Detect which cell encompasses the target text, then output its [X, Y] center coordinate. 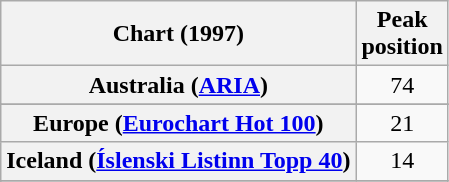
21 [402, 123]
Europe (Eurochart Hot 100) [178, 123]
Chart (1997) [178, 34]
Peakposition [402, 34]
74 [402, 85]
Australia (ARIA) [178, 85]
14 [402, 161]
Iceland (Íslenski Listinn Topp 40) [178, 161]
